Return the [x, y] coordinate for the center point of the cell that contains the specified text.  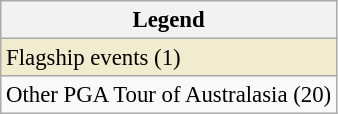
Other PGA Tour of Australasia (20) [169, 95]
Legend [169, 20]
Flagship events (1) [169, 58]
